For the text-containing cell, return its midpoint in (x, y) coordinate format. 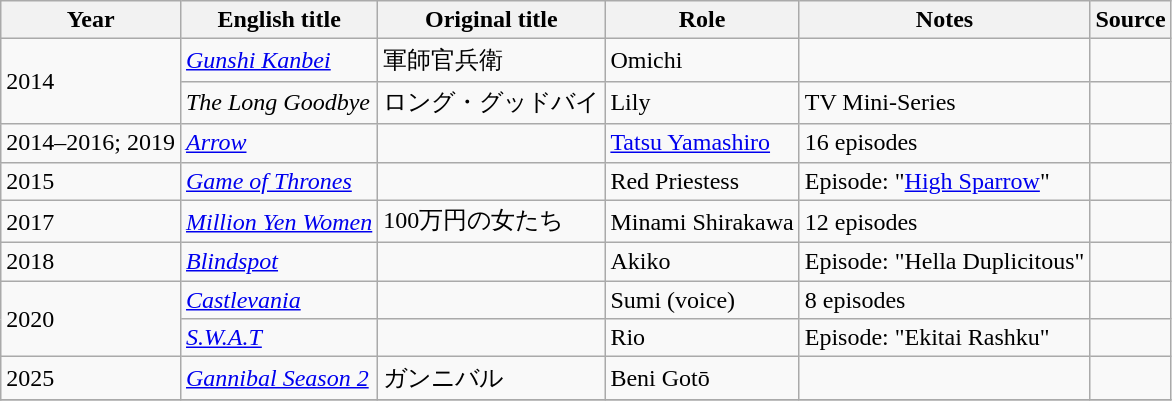
Castlevania (278, 300)
Tatsu Yamashiro (702, 143)
TV Mini-Series (944, 102)
2014 (91, 82)
ガンニバル (492, 378)
Notes (944, 20)
Sumi (voice) (702, 300)
The Long Goodbye (278, 102)
Omichi (702, 60)
Red Priestess (702, 181)
Akiko (702, 262)
ロング・グッドバイ (492, 102)
8 episodes (944, 300)
Million Yen Women (278, 222)
Beni Gotō (702, 378)
Blindspot (278, 262)
Year (91, 20)
Source (1130, 20)
Episode: "Hella Duplicitous" (944, 262)
Gunshi Kanbei (278, 60)
Minami Shirakawa (702, 222)
Rio (702, 338)
12 episodes (944, 222)
2014–2016; 2019 (91, 143)
100万円の女たち (492, 222)
軍師官兵衛 (492, 60)
16 episodes (944, 143)
Arrow (278, 143)
Lily (702, 102)
Episode: "High Sparrow" (944, 181)
2020 (91, 319)
English title (278, 20)
Gannibal Season 2 (278, 378)
Episode: "Ekitai Rashku" (944, 338)
Role (702, 20)
2017 (91, 222)
2015 (91, 181)
2025 (91, 378)
S.W.A.T (278, 338)
Original title (492, 20)
Game of Thrones (278, 181)
2018 (91, 262)
